From the cell containing the given text, extract its center point as [x, y] coordinate. 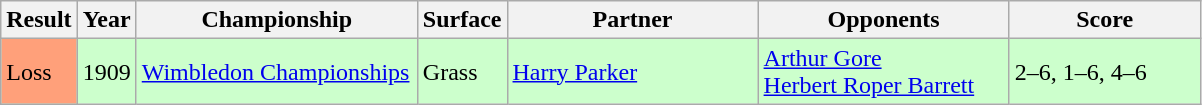
Result [39, 20]
Championship [276, 20]
Loss [39, 72]
1909 [106, 72]
Harry Parker [632, 72]
Arthur Gore Herbert Roper Barrett [884, 72]
Opponents [884, 20]
Score [1104, 20]
Wimbledon Championships [276, 72]
Partner [632, 20]
Year [106, 20]
Surface [462, 20]
Grass [462, 72]
2–6, 1–6, 4–6 [1104, 72]
